Identify which cell holds the provided text, then report its [X, Y] central coordinate. 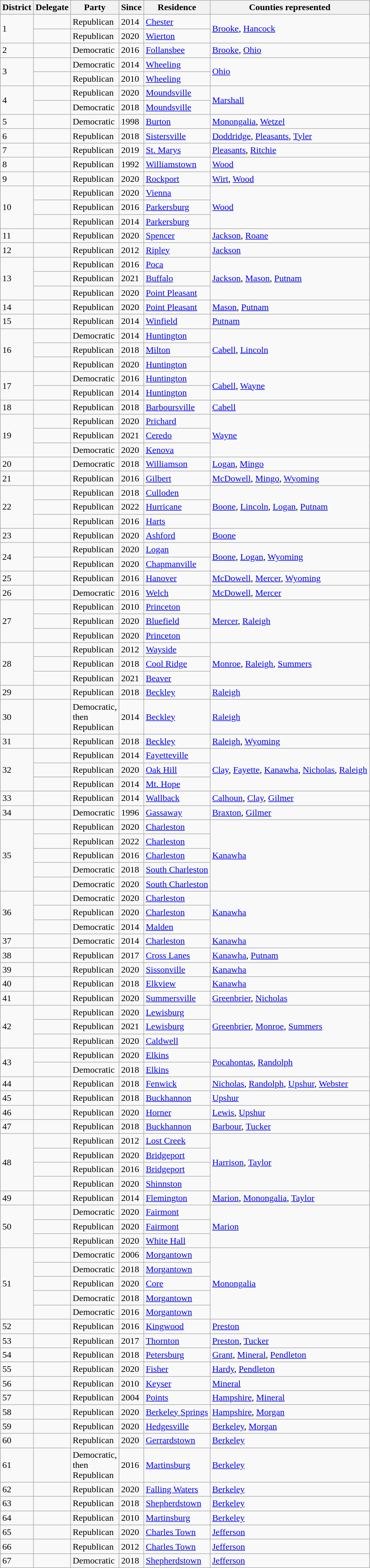
Kenova [177, 450]
54 [17, 1355]
41 [17, 998]
Kanawha, Putnam [290, 955]
Hurricane [177, 507]
Grant, Mineral, Pendleton [290, 1355]
61 [17, 1465]
Jackson, Mason, Putnam [290, 279]
Boone, Lincoln, Logan, Putnam [290, 507]
Marshall [290, 100]
Petersburg [177, 1355]
Delegate [52, 7]
Preston, Tucker [290, 1340]
48 [17, 1162]
30 [17, 717]
Winfield [177, 321]
Berkeley Springs [177, 1412]
Ripley [177, 250]
44 [17, 1084]
Poca [177, 264]
24 [17, 557]
Brooke, Ohio [290, 50]
McDowell, Mingo, Wyoming [290, 478]
Horner [177, 1112]
Prichard [177, 421]
21 [17, 478]
Bluefield [177, 621]
Counties represented [290, 7]
Ceredo [177, 436]
Wirt, Wood [290, 179]
Oak Hill [177, 770]
Harts [177, 521]
Boone [290, 535]
Pocahontas, Randolph [290, 1062]
Wayne [290, 436]
Putnam [290, 321]
57 [17, 1398]
46 [17, 1112]
5 [17, 121]
Chester [177, 22]
Braxton, Gilmer [290, 812]
Lewis, Upshur [290, 1112]
Buffalo [177, 279]
Boone, Logan, Wyoming [290, 557]
2004 [131, 1398]
3 [17, 72]
Chapmanville [177, 564]
Wierton [177, 36]
Cabell [290, 407]
55 [17, 1369]
Lost Creek [177, 1141]
Fenwick [177, 1084]
52 [17, 1326]
4 [17, 100]
Culloden [177, 493]
Williamson [177, 464]
Cross Lanes [177, 955]
Falling Waters [177, 1489]
Harrison, Taylor [290, 1162]
Gilbert [177, 478]
Residence [177, 7]
47 [17, 1127]
Thornton [177, 1340]
15 [17, 321]
1996 [131, 812]
29 [17, 693]
Cool Ridge [177, 664]
Pleasants, Ritchie [290, 150]
11 [17, 236]
St. Marys [177, 150]
58 [17, 1412]
2 [17, 50]
Flemington [177, 1198]
Caldwell [177, 1041]
Ohio [290, 72]
8 [17, 164]
Greenbrier, Monroe, Summers [290, 1027]
32 [17, 770]
Calhoun, Clay, Gilmer [290, 798]
Vienna [177, 193]
Hampshire, Mineral [290, 1398]
22 [17, 507]
Welch [177, 592]
Keyser [177, 1384]
Core [177, 1283]
35 [17, 855]
43 [17, 1062]
Spencer [177, 236]
17 [17, 385]
62 [17, 1489]
53 [17, 1340]
Monongalia, Wetzel [290, 121]
34 [17, 812]
Malden [177, 927]
49 [17, 1198]
Gerrardstown [177, 1441]
Fayetteville [177, 756]
64 [17, 1518]
26 [17, 592]
31 [17, 741]
Preston [290, 1326]
Points [177, 1398]
45 [17, 1098]
Cabell, Wayne [290, 385]
14 [17, 307]
Logan, Mingo [290, 464]
Marion [290, 1226]
36 [17, 913]
28 [17, 664]
Upshur [290, 1098]
1 [17, 29]
18 [17, 407]
Marion, Monongalia, Taylor [290, 1198]
Party [95, 7]
Raleigh, Wyoming [290, 741]
40 [17, 984]
Gassaway [177, 812]
Brooke, Hancock [290, 29]
13 [17, 279]
Wallback [177, 798]
Monongalia [290, 1283]
56 [17, 1384]
Greenbrier, Nicholas [290, 998]
27 [17, 621]
12 [17, 250]
37 [17, 941]
Since [131, 7]
23 [17, 535]
Berkeley, Morgan [290, 1426]
2019 [131, 150]
Barbour, Tucker [290, 1127]
20 [17, 464]
2006 [131, 1255]
Shinnston [177, 1184]
Mineral [290, 1384]
Jackson, Roane [290, 236]
10 [17, 207]
19 [17, 436]
Beaver [177, 678]
1998 [131, 121]
Fisher [177, 1369]
McDowell, Mercer [290, 592]
42 [17, 1027]
Summersville [177, 998]
25 [17, 578]
50 [17, 1226]
60 [17, 1441]
Logan [177, 550]
Hedgesville [177, 1426]
33 [17, 798]
Hanover [177, 578]
Mt. Hope [177, 784]
65 [17, 1532]
Follansbee [177, 50]
Burton [177, 121]
McDowell, Mercer, Wyoming [290, 578]
Milton [177, 350]
39 [17, 970]
Monroe, Raleigh, Summers [290, 664]
Mason, Putnam [290, 307]
Kingwood [177, 1326]
1992 [131, 164]
Hampshire, Morgan [290, 1412]
59 [17, 1426]
Doddridge, Pleasants, Tyler [290, 136]
District [17, 7]
51 [17, 1283]
38 [17, 955]
Barboursville [177, 407]
67 [17, 1561]
63 [17, 1504]
Sistersville [177, 136]
Jackson [290, 250]
Mercer, Raleigh [290, 621]
Wayside [177, 650]
Sissonville [177, 970]
Hardy, Pendleton [290, 1369]
Rockport [177, 179]
Nicholas, Randolph, Upshur, Webster [290, 1084]
6 [17, 136]
7 [17, 150]
Williamstown [177, 164]
Ashford [177, 535]
White Hall [177, 1241]
Cabell, Lincoln [290, 350]
9 [17, 179]
Elkview [177, 984]
66 [17, 1546]
Clay, Fayette, Kanawha, Nicholas, Raleigh [290, 770]
16 [17, 350]
